Determine the [x, y] coordinate at the center of the cell enclosing the given text.  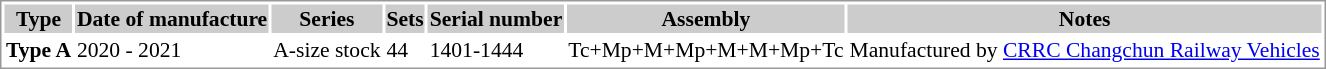
Sets [405, 18]
Serial number [496, 18]
Type A [38, 50]
1401-1444 [496, 50]
A-size stock [327, 50]
Date of manufacture [172, 18]
2020 - 2021 [172, 50]
Type [38, 18]
Notes [1084, 18]
44 [405, 50]
Series [327, 18]
Manufactured by CRRC Changchun Railway Vehicles [1084, 50]
Tc+Mp+M+Mp+M+M+Mp+Tc [706, 50]
Assembly [706, 18]
